Return [x, y] of the center of cell containing provided text 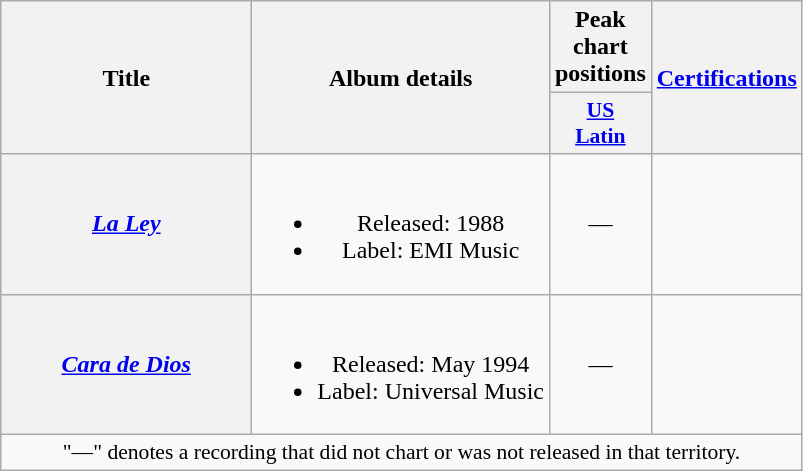
La Ley [126, 224]
Released: May 1994Label: Universal Music [401, 364]
Peak chart positions [600, 47]
"—" denotes a recording that did not chart or was not released in that territory. [402, 452]
Certifications [726, 78]
Cara de Dios [126, 364]
Released: 1988Label: EMI Music [401, 224]
Title [126, 78]
USLatin [600, 124]
Album details [401, 78]
